Capture the cell that displays the provided text and extract its (X, Y) central coordinate. 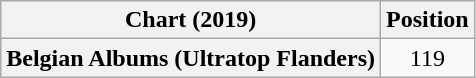
Belgian Albums (Ultratop Flanders) (191, 58)
Chart (2019) (191, 20)
119 (428, 58)
Position (428, 20)
